Locate the cell with the specified text and output its (x, y) center coordinate. 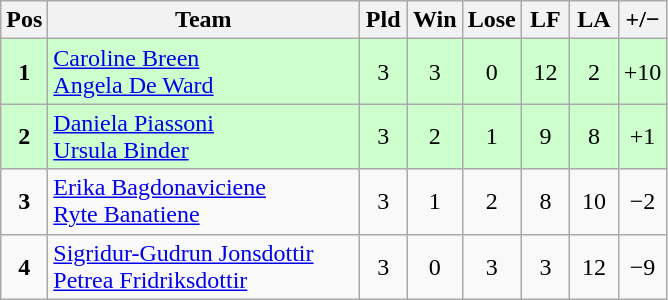
Team (204, 20)
Erika Bagdonaviciene Ryte Banatiene (204, 202)
Daniela Piassoni Ursula Binder (204, 136)
4 (24, 266)
10 (594, 202)
Win (434, 20)
+10 (642, 72)
−9 (642, 266)
LF (546, 20)
LA (594, 20)
Sigridur-Gudrun Jonsdottir Petrea Fridriksdottir (204, 266)
+1 (642, 136)
+/− (642, 20)
9 (546, 136)
−2 (642, 202)
Caroline Breen Angela De Ward (204, 72)
Pos (24, 20)
Lose (492, 20)
Pld (384, 20)
